Return (x, y) of the center of cell containing provided text 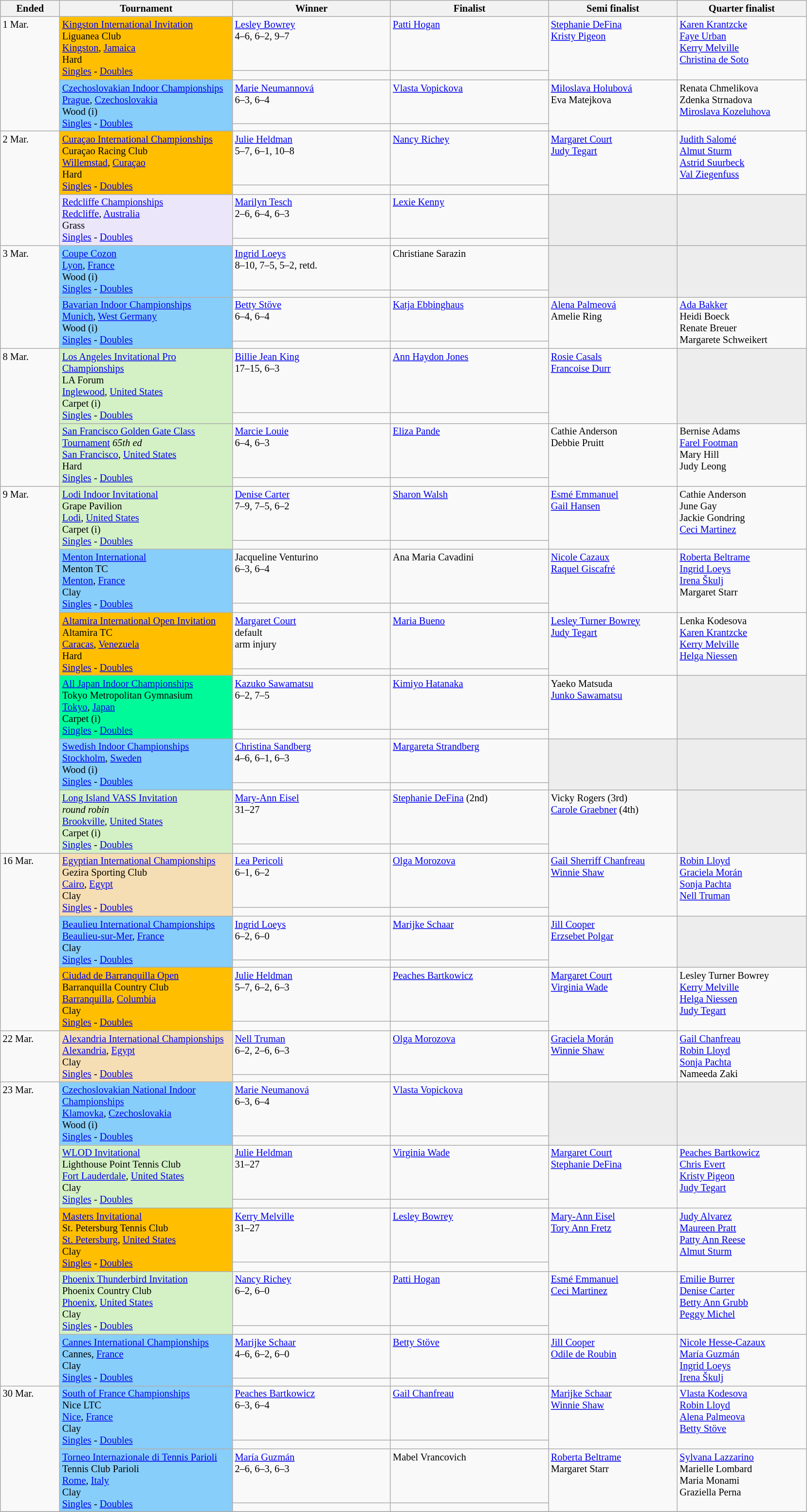
Coupe CozonLyon, FranceWood (i)Singles - Doubles (146, 271)
Karen Krantzcke Faye Urban Kerry Melville Christina de Soto (742, 48)
16 Mar. (30, 942)
Stephanie DeFina Kristy Pigeon (613, 48)
Gail Sherriff Chanfreau Winnie Shaw (613, 884)
South of France ChampionshipsNice LTCNice, FranceClaySingles - Doubles (146, 1417)
Emilie Burrer Denise Carter Betty Ann Grubb Peggy Michel (742, 1303)
Winner (312, 8)
Yaeko Matsuda Junko Sawamatsu (613, 707)
23 Mar. (30, 1234)
Cathie Anderson June Gay Jackie Gondring Ceci Martinez (742, 518)
Julie Heldman5–7, 6–2, 6–3 (312, 994)
Semi finalist (613, 8)
Czechoslovakian National Indoor ChampionshipsKlamovka, CzechoslovakiaWood (i)Singles - Doubles (146, 1114)
9 Mar. (30, 669)
Jill Cooper Erzsebet Polgar (613, 942)
Vlasta Kodesova Robin Lloyd Alena Palmeova Betty Stöve (742, 1417)
Margaret Court Virginia Wade (613, 999)
Mary-Ann Eisel 31–27 (312, 817)
Kerry Melville31–27 (312, 1235)
Virginia Wade (469, 1171)
Ann Haydon Jones (469, 380)
Kimiyo Hatanaka (469, 702)
Marijke Schaar Winnie Shaw (613, 1417)
Cannes International ChampionshipsCannes, FranceClaySingles - Doubles (146, 1360)
Long Island VASS Invitationround robinBrookville, United StatesCarpet (i)Singles - Doubles (146, 822)
Julie Heldman5–7, 6–1, 10–8 (312, 158)
Margareta Strandberg (469, 760)
Ada Bakker Heidi Boeck Renate Breuer Margarete Schweikert (742, 323)
Nancy Richey6–2, 6–0 (312, 1298)
Alexandria International ChampionshipsAlexandria, EgyptClaySingles - Doubles (146, 1056)
Lesley Bowrey (469, 1235)
Lexie Kenny (469, 216)
Graciela Morán Winnie Shaw (613, 1056)
Masters InvitationalSt. Petersburg Tennis ClubSt. Petersburg, United StatesClaySingles - Doubles (146, 1240)
2 Mar. (30, 188)
Quarter finalist (742, 8)
Ana Maria Cavadini (469, 576)
All Japan Indoor ChampionshipsTokyo Metropolitan GymnasiumTokyo, JapanCarpet (i)Singles - Doubles (146, 707)
Altamira International Open Invitation Altamira TCCaracas, VenezuelaHardSingles - Doubles (146, 644)
Maria Bueno (469, 641)
Marijke Schaar (469, 938)
Ingrid Loeys 8–10, 7–5, 5–2, retd. (312, 268)
Menton InternationalMenton TCMenton, FranceClaySingles - Doubles (146, 581)
Betty Stöve (469, 1356)
Bavarian Indoor ChampionshipsMunich, West GermanyWood (i)Singles - Doubles (146, 323)
Mary-Ann Eisel Tory Ann Fretz (613, 1240)
Esmé Emmanuel Ceci Martinez (613, 1303)
Redcliffe ChampionshipsRedcliffe, AustraliaGrassSingles - Doubles (146, 220)
Curaçao International Championships Curaçao Racing ClubWillemstad, CuraçaoHardSingles - Doubles (146, 162)
Eliza Pande (469, 450)
Egyptian International ChampionshipsGezira Sporting ClubCairo, EgyptClaySingles - Doubles (146, 884)
Katja Ebbinghaus (469, 319)
Cathie Anderson Debbie Pruitt (613, 455)
Renata Chmelikova Zdenka Strnadova Miroslava Kozeluhova (742, 106)
María Guzmán 2–6, 6–3, 6–3 (312, 1476)
Roberta Beltrame Ingrid Loeys Irena Škulj Margaret Starr (742, 581)
Alena Palmeová Amelie Ring (613, 323)
Rosie Casals Francoise Durr (613, 386)
Marilyn Tesch2–6, 6–4, 6–3 (312, 216)
Peaches Bartkowicz Chris Evert Kristy Pigeon Judy Tegart (742, 1176)
Jill Cooper Odile de Roubin (613, 1360)
Margaret Court Stephanie DeFina (613, 1176)
Christiane Sarazin (469, 268)
Robin Lloyd Graciela Morán Sonja Pachta Nell Truman (742, 884)
Sylvana Lazzarino Marielle Lombard Maria Monami Graziella Perna (742, 1480)
Peaches Bartkowicz 6–3, 6–4 (312, 1413)
San Francisco Golden Gate Class Tournament 65th edSan Francisco, United StatesHardSingles - Doubles (146, 455)
Phoenix Thunderbird InvitationPhoenix Country ClubPhoenix, United StatesClaySingles - Doubles (146, 1303)
Los Angeles Invitational Pro ChampionshipsLA ForumInglewood, United StatesCarpet (i)Singles - Doubles (146, 386)
Bernise Adams Farel Footman Mary Hill Judy Leong (742, 455)
Betty Stöve6–4, 6–4 (312, 319)
Ciudad de Barranquilla Open Barranquilla Country ClubBarranquilla, ColumbiaClaySingles - Doubles (146, 999)
Judy Alvarez Maureen Pratt Patty Ann Reese Almut Sturm (742, 1240)
Kingston International Invitation Liguanea ClubKingston, JamaicaHardSingles - Doubles (146, 48)
Marie Neumannová6–3, 6–4 (312, 102)
Lesley Bowrey 4–6, 6–2, 9–7 (312, 44)
Marcie Louie 6–4, 6–3 (312, 450)
30 Mar. (30, 1449)
Marie Neumanová 6–3, 6–4 (312, 1109)
Margaret Courtdefaultarm injury (312, 641)
Billie Jean King 17–15, 6–3 (312, 380)
Nicole Hesse-Cazaux María Guzmán Ingrid Loeys Irena Škulj (742, 1360)
Sharon Walsh (469, 513)
Marijke Schaar4–6, 6–2, 6–0 (312, 1356)
Lodi Indoor InvitationalGrape PavilionLodi, United StatesCarpet (i)Singles - Doubles (146, 518)
Lesley Turner Bowrey Kerry Melville Helga Niessen Judy Tegart (742, 999)
Stephanie DeFina (2nd) (469, 817)
Ingrid Loeys 6–2, 6–0 (312, 938)
Judith Salomé Almut Sturm Astrid Suurbeck Val Ziegenfuss (742, 162)
Julie Heldman31–27 (312, 1171)
Jacqueline Venturino6–3, 6–4 (312, 576)
Peaches Bartkowicz (469, 994)
Margaret Court Judy Tegart (613, 162)
Ended (30, 8)
Nicole Cazaux Raquel Giscafré (613, 581)
Gail Chanfreau Robin Lloyd Sonja Pachta Nameeda Zaki (742, 1056)
Lea Pericoli 6–1, 6–2 (312, 880)
Beaulieu International Championships Beaulieu-sur-Mer, FranceClaySingles - Doubles (146, 942)
Esmé Emmanuel Gail Hansen (613, 518)
Nell Truman6–2, 2–6, 6–3 (312, 1052)
1 Mar. (30, 74)
Mabel Vrancovich (469, 1476)
3 Mar. (30, 297)
Finalist (469, 8)
Tournament (146, 8)
Torneo Internazionale di Tennis ParioliTennis Club ParioliRome, ItalyClaySingles - Doubles (146, 1480)
Lesley Turner Bowrey Judy Tegart (613, 644)
8 Mar. (30, 417)
Czechoslovakian Indoor ChampionshipsPrague, CzechoslovakiaWood (i)Singles - Doubles (146, 106)
Lenka Kodesova Karen Krantzcke Kerry Melville Helga Niessen (742, 644)
Swedish Indoor ChampionshipsStockholm, SwedenWood (i)Singles - Doubles (146, 764)
Gail Chanfreau (469, 1413)
Miloslava Holubová Eva Matejkova (613, 106)
Denise Carter 7–9, 7–5, 6–2 (312, 513)
22 Mar. (30, 1056)
Nancy Richey (469, 158)
Roberta Beltrame Margaret Starr (613, 1480)
Christina Sandberg 4–6, 6–1, 6–3 (312, 760)
Kazuko Sawamatsu 6–2, 7–5 (312, 702)
Vicky Rogers (3rd) Carole Graebner (4th) (613, 822)
WLOD InvitationalLighthouse Point Tennis ClubFort Lauderdale, United StatesClaySingles - Doubles (146, 1176)
